For the text-containing cell, return its midpoint in (X, Y) coordinate format. 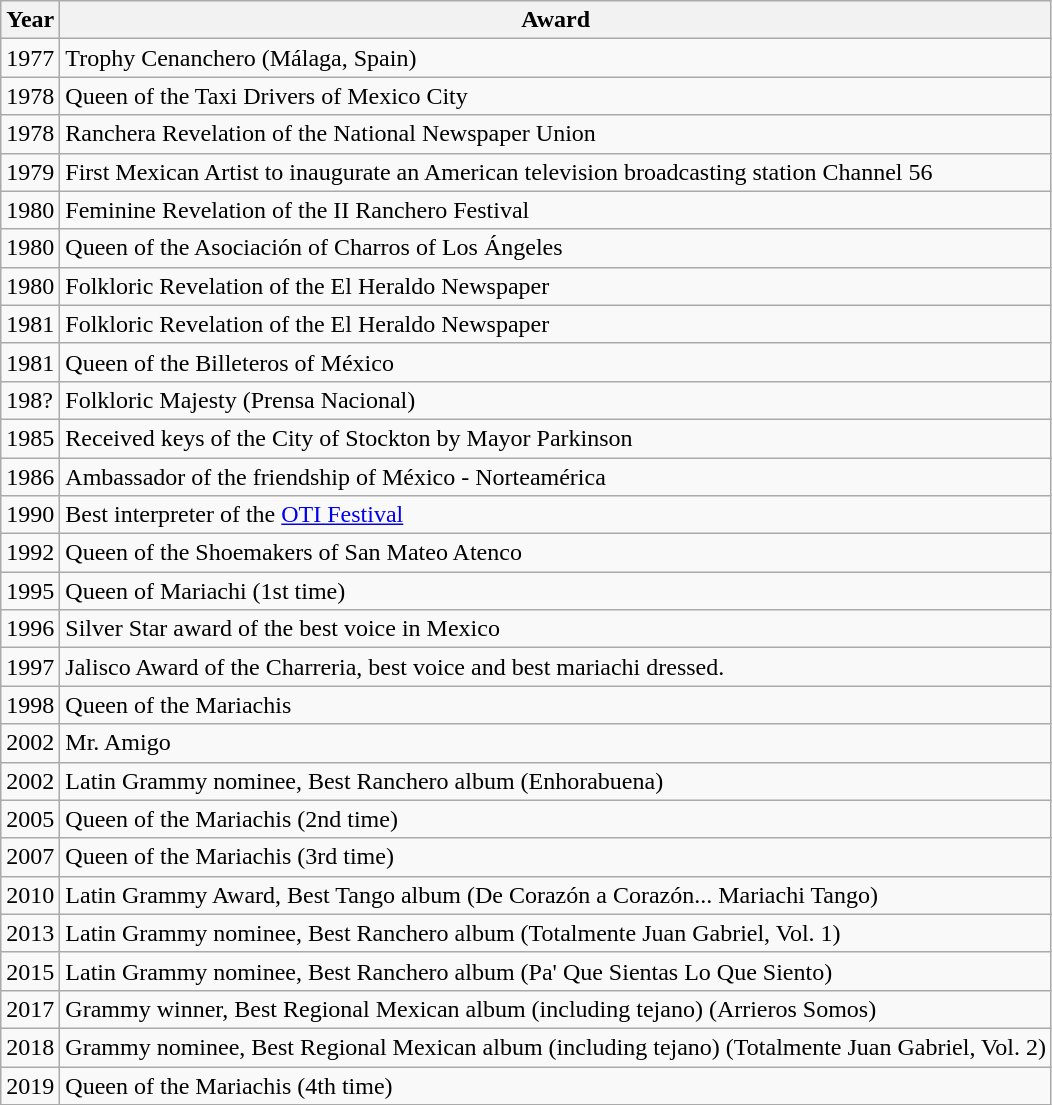
Award (556, 20)
Queen of the Asociación of Charros of Los Ángeles (556, 248)
Queen of the Mariachis (2nd time) (556, 819)
2005 (30, 819)
1997 (30, 667)
198? (30, 400)
2007 (30, 857)
Grammy nominee, Best Regional Mexican album (including tejano) (Totalmente Juan Gabriel, Vol. 2) (556, 1047)
2019 (30, 1085)
Mr. Amigo (556, 743)
2018 (30, 1047)
Queen of the Mariachis (4th time) (556, 1085)
Jalisco Award of the Charreria, best voice and best mariachi dressed. (556, 667)
1985 (30, 438)
Latin Grammy nominee, Best Ranchero album (Pa' Que Sientas Lo Que Siento) (556, 971)
Queen of the Mariachis (556, 705)
Best interpreter of the OTI Festival (556, 515)
1979 (30, 172)
Queen of the Taxi Drivers of Mexico City (556, 96)
2013 (30, 933)
1990 (30, 515)
Ambassador of the friendship of México - Norteamérica (556, 477)
Latin Grammy nominee, Best Ranchero album (Totalmente Juan Gabriel, Vol. 1) (556, 933)
Queen of Mariachi (1st time) (556, 591)
1986 (30, 477)
First Mexican Artist to inaugurate an American television broadcasting station Channel 56 (556, 172)
Year (30, 20)
1996 (30, 629)
Queen of the Shoemakers of San Mateo Atenco (556, 553)
Ranchera Revelation of the National Newspaper Union (556, 134)
Silver Star award of the best voice in Mexico (556, 629)
Feminine Revelation of the II Ranchero Festival (556, 210)
Trophy Cenanchero (Málaga, Spain) (556, 58)
1977 (30, 58)
Grammy winner, Best Regional Mexican album (including tejano) (Arrieros Somos) (556, 1009)
Latin Grammy nominee, Best Ranchero album (Enhorabuena) (556, 781)
Folkloric Majesty (Prensa Nacional) (556, 400)
1998 (30, 705)
Queen of the Mariachis (3rd time) (556, 857)
Received keys of the City of Stockton by Mayor Parkinson (556, 438)
Queen of the Billeteros of México (556, 362)
1992 (30, 553)
2015 (30, 971)
Latin Grammy Award, Best Tango album (De Corazón a Corazón... Mariachi Tango) (556, 895)
2017 (30, 1009)
1995 (30, 591)
2010 (30, 895)
